Find where the given text appears and provide that cell's center as (X, Y) coordinate. 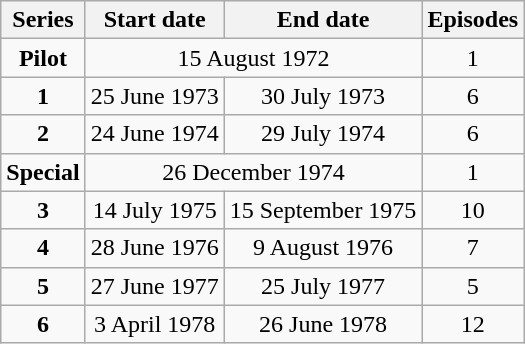
26 June 1978 (323, 324)
28 June 1976 (154, 248)
3 April 1978 (154, 324)
Series (43, 20)
9 August 1976 (323, 248)
30 July 1973 (323, 96)
7 (473, 248)
15 September 1975 (323, 210)
25 July 1977 (323, 286)
2 (43, 134)
Special (43, 172)
26 December 1974 (254, 172)
End date (323, 20)
27 June 1977 (154, 286)
Start date (154, 20)
10 (473, 210)
25 June 1973 (154, 96)
3 (43, 210)
15 August 1972 (254, 58)
Episodes (473, 20)
14 July 1975 (154, 210)
24 June 1974 (154, 134)
Pilot (43, 58)
29 July 1974 (323, 134)
12 (473, 324)
4 (43, 248)
